Return (x, y) of the center of cell containing provided text 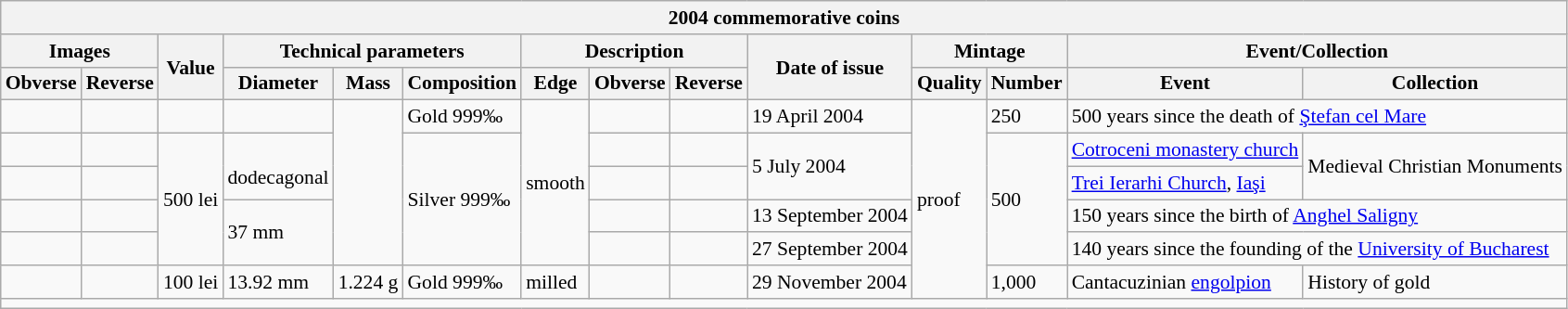
milled (555, 282)
History of gold (1435, 282)
100 lei (191, 282)
Value (191, 67)
Cotroceni monastery church (1185, 150)
Description (634, 51)
Mintage (990, 51)
250 (1027, 117)
29 November 2004 (830, 282)
Event (1185, 84)
27 September 2004 (830, 250)
Event/Collection (1317, 51)
Silver 999‰ (462, 200)
smooth (555, 183)
13.92 mm (278, 282)
13 September 2004 (830, 216)
Images (80, 51)
Composition (462, 84)
Mass (369, 84)
1.224 g (369, 282)
Diameter (278, 84)
Date of issue (830, 67)
1,000 (1027, 282)
Trei Ierarhi Church, Iaşi (1185, 183)
Technical parameters (372, 51)
500 (1027, 200)
140 years since the founding of the University of Bucharest (1317, 250)
500 years since the death of Ştefan cel Mare (1317, 117)
Quality (950, 84)
Number (1027, 84)
150 years since the birth of Anghel Saligny (1317, 216)
Cantacuzinian engolpion (1185, 282)
Edge (555, 84)
proof (950, 200)
500 lei (191, 200)
Collection (1435, 84)
dodecagonal (278, 167)
5 July 2004 (830, 167)
37 mm (278, 232)
2004 commemorative coins (784, 18)
Medieval Christian Monuments (1435, 167)
19 April 2004 (830, 117)
